Return [x, y] of the center of cell containing provided text 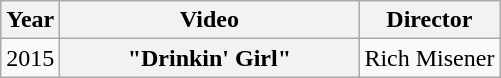
2015 [30, 58]
Rich Misener [430, 58]
Director [430, 20]
"Drinkin' Girl" [210, 58]
Video [210, 20]
Year [30, 20]
